Return [X, Y] of the center of cell containing provided text 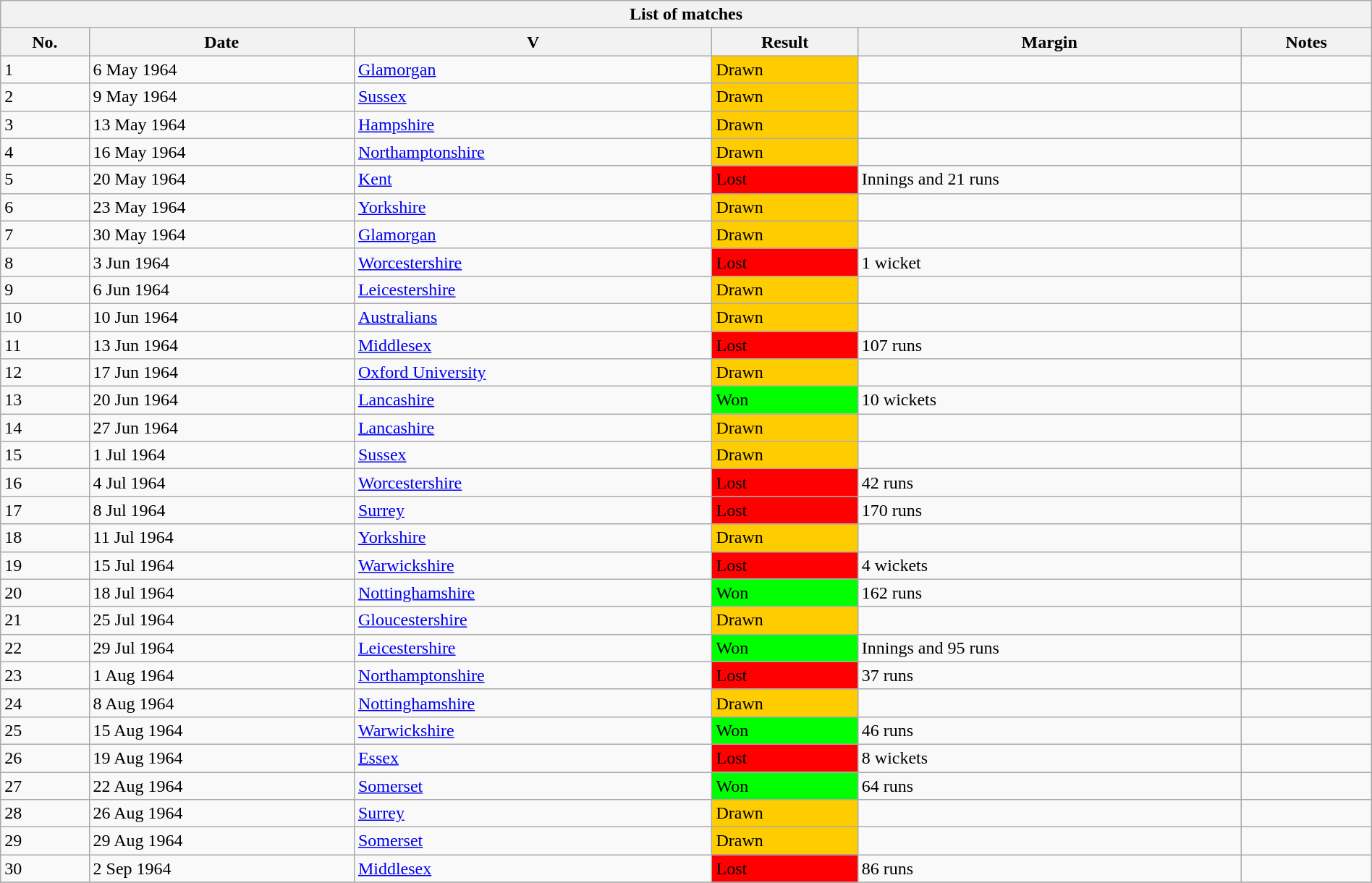
Essex [533, 758]
15 [45, 455]
1 Jul 1964 [221, 455]
1 wicket [1049, 262]
4 [45, 152]
29 [45, 841]
Date [221, 42]
30 May 1964 [221, 235]
3 Jun 1964 [221, 262]
23 May 1964 [221, 207]
2 [45, 97]
24 [45, 703]
3 [45, 124]
1 [45, 69]
8 wickets [1049, 758]
11 Jul 1964 [221, 538]
25 [45, 730]
4 wickets [1049, 565]
5 [45, 179]
16 May 1964 [221, 152]
64 runs [1049, 785]
6 May 1964 [221, 69]
21 [45, 620]
6 Jun 1964 [221, 290]
11 [45, 345]
List of matches [686, 14]
6 [45, 207]
162 runs [1049, 593]
26 [45, 758]
Margin [1049, 42]
46 runs [1049, 730]
18 [45, 538]
26 Aug 1964 [221, 814]
15 Aug 1964 [221, 730]
18 Jul 1964 [221, 593]
10 [45, 317]
8 [45, 262]
10 wickets [1049, 400]
27 [45, 785]
17 Jun 1964 [221, 373]
22 Aug 1964 [221, 785]
Innings and 21 runs [1049, 179]
28 [45, 814]
10 Jun 1964 [221, 317]
107 runs [1049, 345]
20 Jun 1964 [221, 400]
Kent [533, 179]
14 [45, 428]
13 Jun 1964 [221, 345]
No. [45, 42]
19 Aug 1964 [221, 758]
Notes [1306, 42]
37 runs [1049, 675]
23 [45, 675]
2 Sep 1964 [221, 869]
30 [45, 869]
Gloucestershire [533, 620]
19 [45, 565]
8 Aug 1964 [221, 703]
17 [45, 510]
20 [45, 593]
29 Jul 1964 [221, 648]
22 [45, 648]
25 Jul 1964 [221, 620]
12 [45, 373]
Hampshire [533, 124]
8 Jul 1964 [221, 510]
20 May 1964 [221, 179]
4 Jul 1964 [221, 483]
170 runs [1049, 510]
V [533, 42]
1 Aug 1964 [221, 675]
29 Aug 1964 [221, 841]
Australians [533, 317]
27 Jun 1964 [221, 428]
9 [45, 290]
42 runs [1049, 483]
13 [45, 400]
9 May 1964 [221, 97]
7 [45, 235]
Oxford University [533, 373]
86 runs [1049, 869]
13 May 1964 [221, 124]
Innings and 95 runs [1049, 648]
Result [784, 42]
15 Jul 1964 [221, 565]
16 [45, 483]
